Pinpoint the cell where the given text exists, returning its (x, y) midpoint coordinate. 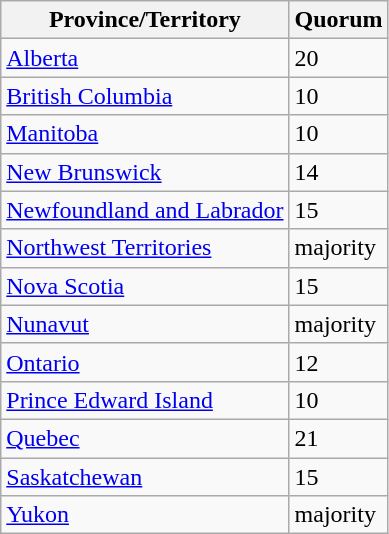
Prince Edward Island (145, 400)
Ontario (145, 362)
Saskatchewan (145, 477)
Nunavut (145, 324)
Alberta (145, 58)
12 (338, 362)
Northwest Territories (145, 248)
Manitoba (145, 134)
Province/Territory (145, 20)
14 (338, 172)
20 (338, 58)
Nova Scotia (145, 286)
Quorum (338, 20)
Yukon (145, 515)
Newfoundland and Labrador (145, 210)
New Brunswick (145, 172)
21 (338, 438)
British Columbia (145, 96)
Quebec (145, 438)
